Locate the cell with the specified text and output its [x, y] center coordinate. 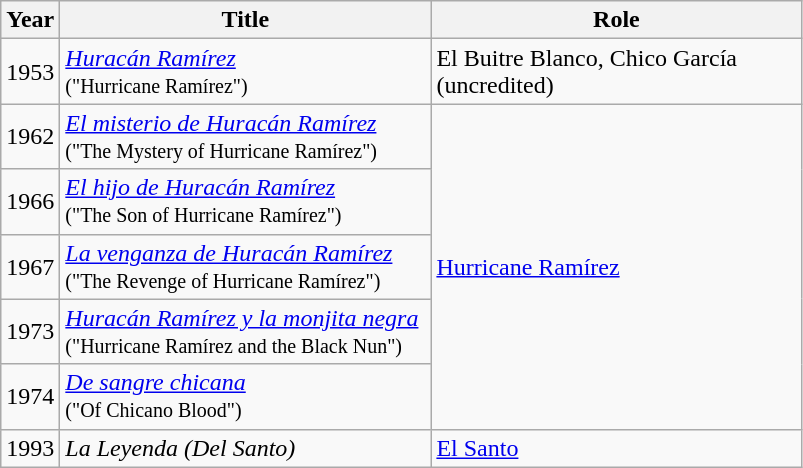
El Santo [616, 448]
1962 [30, 136]
De sangre chicana("Of Chicano Blood") [246, 396]
Year [30, 20]
Role [616, 20]
El Buitre Blanco, Chico García (uncredited) [616, 72]
Title [246, 20]
1967 [30, 266]
Huracán Ramírez("Hurricane Ramírez") [246, 72]
Huracán Ramírez y la monjita negra("Hurricane Ramírez and the Black Nun") [246, 332]
Hurricane Ramírez [616, 266]
1966 [30, 202]
1973 [30, 332]
1993 [30, 448]
1953 [30, 72]
La venganza de Huracán Ramírez("The Revenge of Hurricane Ramírez") [246, 266]
El misterio de Huracán Ramírez("The Mystery of Hurricane Ramírez") [246, 136]
1974 [30, 396]
La Leyenda (Del Santo) [246, 448]
El hijo de Huracán Ramírez("The Son of Hurricane Ramírez") [246, 202]
